Pinpoint the cell where the given text exists, returning its (X, Y) midpoint coordinate. 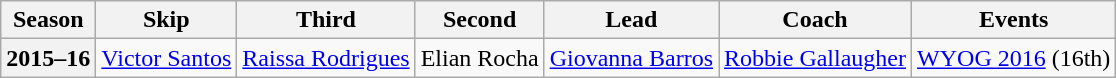
Victor Santos (166, 58)
Events (1014, 20)
Second (480, 20)
Raissa Rodrigues (326, 58)
2015–16 (48, 58)
Giovanna Barros (631, 58)
Season (48, 20)
Lead (631, 20)
Elian Rocha (480, 58)
Third (326, 20)
WYOG 2016 (16th) (1014, 58)
Skip (166, 20)
Coach (816, 20)
Robbie Gallaugher (816, 58)
